Provide the [x, y] coordinate of the cell's center where the given text is located.  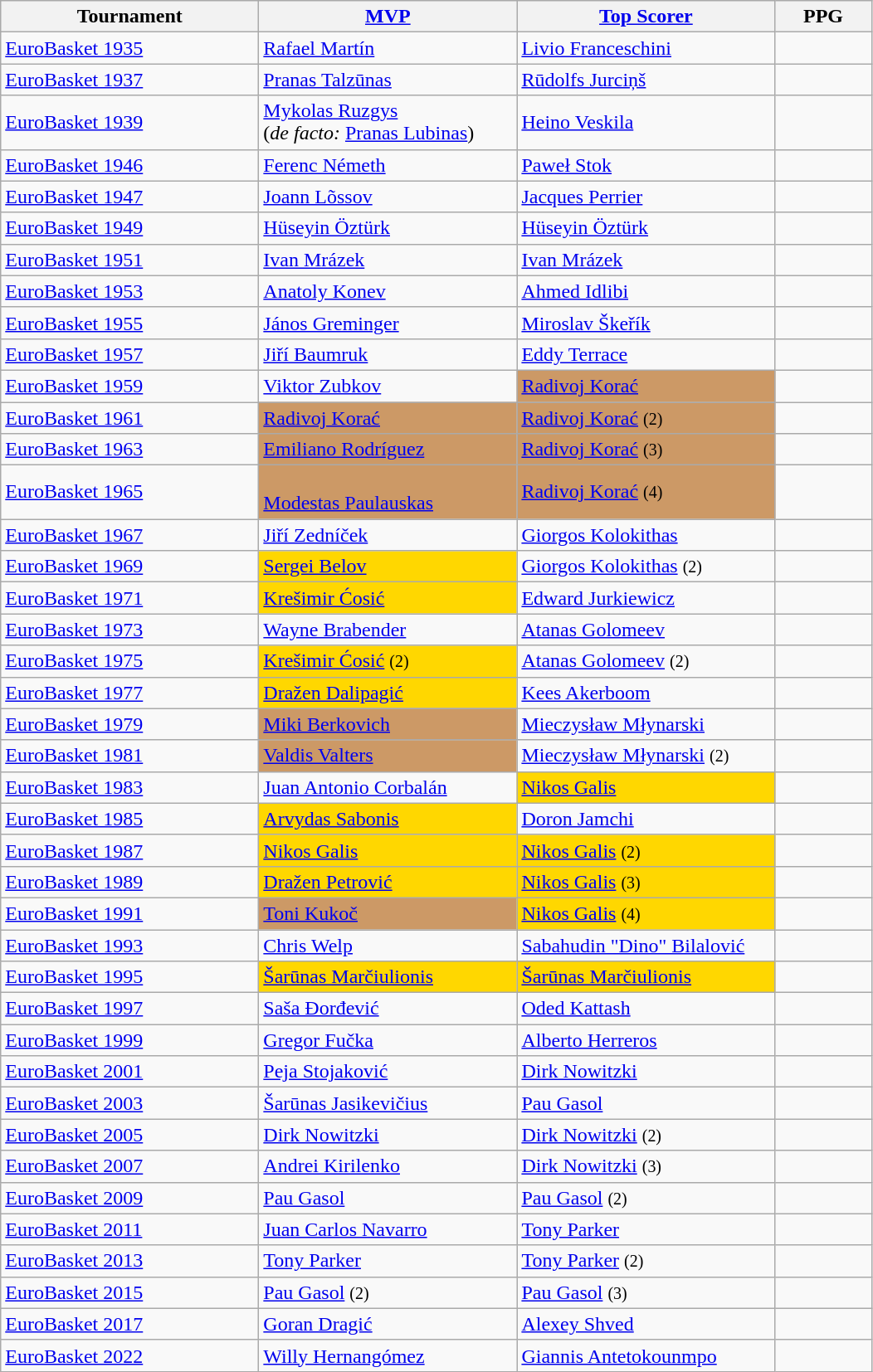
EuroBasket 1989 [129, 882]
Chris Welp [388, 945]
EuroBasket 1993 [129, 945]
Juan Carlos Navarro [388, 1229]
Gregor Fučka [388, 1040]
Ferenc Németh [388, 165]
EuroBasket 1985 [129, 819]
Peja Stojaković [388, 1072]
Nikos Galis (2) [646, 850]
Radivoj Korać (4) [646, 493]
Miroslav Škeřík [646, 323]
EuroBasket 1969 [129, 567]
EuroBasket 2005 [129, 1135]
EuroBasket 2003 [129, 1103]
Alberto Herreros [646, 1040]
Emiliano Rodríguez [388, 450]
Mykolas Ruzgys(de facto: Pranas Lubinas) [388, 123]
EuroBasket 1937 [129, 80]
MVP [388, 17]
EuroBasket 1949 [129, 228]
EuroBasket 1961 [129, 417]
Dirk Nowitzki (2) [646, 1135]
Goran Dragić [388, 1324]
Willy Hernangómez [388, 1355]
Top Scorer [646, 17]
EuroBasket 2011 [129, 1229]
EuroBasket 1973 [129, 630]
Rūdolfs Jurciņš [646, 80]
Dražen Petrović [388, 882]
Dražen Dalipagić [388, 693]
Modestas Paulauskas [388, 493]
Rafael Martín [388, 48]
Anatoly Konev [388, 291]
EuroBasket 1999 [129, 1040]
EuroBasket 1983 [129, 787]
Nikos Galis (3) [646, 882]
EuroBasket 1975 [129, 661]
Kees Akerboom [646, 693]
Atanas Golomeev [646, 630]
Pranas Talzūnas [388, 80]
Tournament [129, 17]
Joann Lõssov [388, 197]
Sabahudin "Dino" Bilalović [646, 945]
Mieczysław Młynarski (2) [646, 756]
EuroBasket 1939 [129, 123]
Ahmed Idlibi [646, 291]
Livio Franceschini [646, 48]
Heino Veskila [646, 123]
Oded Kattash [646, 1009]
Tony Parker (2) [646, 1261]
Atanas Golomeev (2) [646, 661]
Wayne Brabender [388, 630]
Jacques Perrier [646, 197]
EuroBasket 1995 [129, 977]
Krešimir Ćosić (2) [388, 661]
EuroBasket 1971 [129, 598]
EuroBasket 1977 [129, 693]
Arvydas Sabonis [388, 819]
Jiří Baumruk [388, 354]
EuroBasket 1959 [129, 386]
EuroBasket 1946 [129, 165]
PPG [823, 17]
EuroBasket 1957 [129, 354]
EuroBasket 1963 [129, 450]
Dirk Nowitzki (3) [646, 1166]
Radivoj Korać (2) [646, 417]
Viktor Zubkov [388, 386]
Doron Jamchi [646, 819]
Krešimir Ćosić [388, 598]
Valdis Valters [388, 756]
Giorgos Kolokithas (2) [646, 567]
EuroBasket 1951 [129, 260]
EuroBasket 1965 [129, 493]
EuroBasket 1987 [129, 850]
Toni Kukoč [388, 913]
EuroBasket 1991 [129, 913]
Nikos Galis (4) [646, 913]
Edward Jurkiewicz [646, 598]
Radivoj Korać (3) [646, 450]
Eddy Terrace [646, 354]
Saša Đorđević [388, 1009]
EuroBasket 1997 [129, 1009]
Miki Berkovich [388, 724]
Pau Gasol (3) [646, 1292]
EuroBasket 2015 [129, 1292]
EuroBasket 1967 [129, 535]
Jiří Zedníček [388, 535]
EuroBasket 2017 [129, 1324]
Sergei Belov [388, 567]
EuroBasket 2009 [129, 1198]
Paweł Stok [646, 165]
EuroBasket 1935 [129, 48]
János Greminger [388, 323]
Šarūnas Jasikevičius [388, 1103]
EuroBasket 1981 [129, 756]
EuroBasket 2022 [129, 1355]
Andrei Kirilenko [388, 1166]
EuroBasket 1947 [129, 197]
Juan Antonio Corbalán [388, 787]
EuroBasket 2013 [129, 1261]
Giorgos Kolokithas [646, 535]
Mieczysław Młynarski [646, 724]
Giannis Antetokounmpo [646, 1355]
Alexey Shved [646, 1324]
EuroBasket 2001 [129, 1072]
EuroBasket 1953 [129, 291]
EuroBasket 1979 [129, 724]
EuroBasket 1955 [129, 323]
EuroBasket 2007 [129, 1166]
